From the cell containing the given text, extract its center point as [X, Y] coordinate. 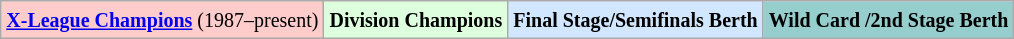
Final Stage/Semifinals Berth [636, 20]
Wild Card /2nd Stage Berth [888, 20]
X-League Champions (1987–present) [162, 20]
Division Champions [416, 20]
